Scan for the cell matching the given text and deliver its (X, Y) coordinate at center. 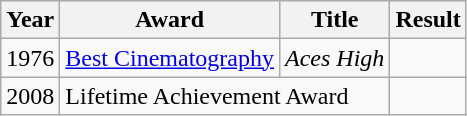
Lifetime Achievement Award (225, 96)
Best Cinematography (170, 58)
2008 (30, 96)
Result (428, 20)
Title (335, 20)
Aces High (335, 58)
Year (30, 20)
Award (170, 20)
1976 (30, 58)
